Capture the cell that displays the provided text and extract its (x, y) central coordinate. 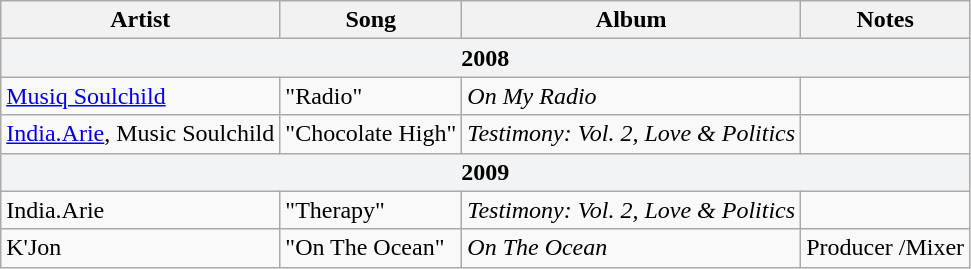
Producer /Mixer (886, 248)
"Therapy" (371, 210)
On My Radio (632, 96)
2008 (486, 58)
Album (632, 20)
India.Arie, Music Soulchild (140, 134)
Artist (140, 20)
Song (371, 20)
"Chocolate High" (371, 134)
India.Arie (140, 210)
"Radio" (371, 96)
Notes (886, 20)
On The Ocean (632, 248)
2009 (486, 172)
Musiq Soulchild (140, 96)
"On The Ocean" (371, 248)
K'Jon (140, 248)
